Pinpoint the cell where the given text exists, returning its (X, Y) midpoint coordinate. 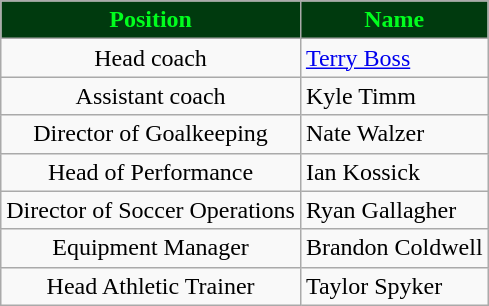
Brandon Coldwell (394, 248)
Head coach (151, 58)
Equipment Manager (151, 248)
Position (151, 20)
Head of Performance (151, 172)
Name (394, 20)
Assistant coach (151, 96)
Nate Walzer (394, 134)
Terry Boss (394, 58)
Head Athletic Trainer (151, 286)
Taylor Spyker (394, 286)
Director of Soccer Operations (151, 210)
Ian Kossick (394, 172)
Director of Goalkeeping (151, 134)
Kyle Timm (394, 96)
Ryan Gallagher (394, 210)
